Pinpoint the cell where the given text exists, returning its [x, y] midpoint coordinate. 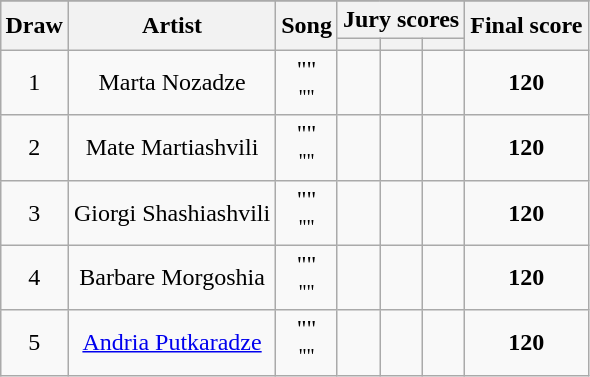
5 [34, 342]
2 [34, 148]
Barbare Morgoshia [172, 278]
Giorgi Shashiashvili [172, 212]
Draw [34, 26]
Mate Martiashvili [172, 148]
4 [34, 278]
Final score [526, 26]
3 [34, 212]
Marta Nozadze [172, 82]
Jury scores [400, 20]
Artist [172, 26]
Andria Putkaradze [172, 342]
Song [307, 26]
1 [34, 82]
